Determine the [x, y] coordinate at the center of the cell enclosing the given text.  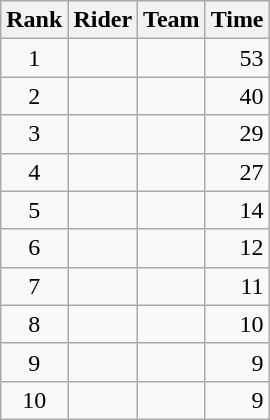
7 [34, 286]
2 [34, 96]
Time [237, 20]
11 [237, 286]
Rank [34, 20]
1 [34, 58]
27 [237, 172]
53 [237, 58]
3 [34, 134]
Team [172, 20]
14 [237, 210]
6 [34, 248]
40 [237, 96]
4 [34, 172]
Rider [103, 20]
12 [237, 248]
29 [237, 134]
5 [34, 210]
8 [34, 324]
